Output the [x, y] coordinate of the center of the cell containing the given text.  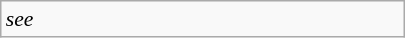
see [203, 19]
